For the text-containing cell, return its midpoint in [X, Y] coordinate format. 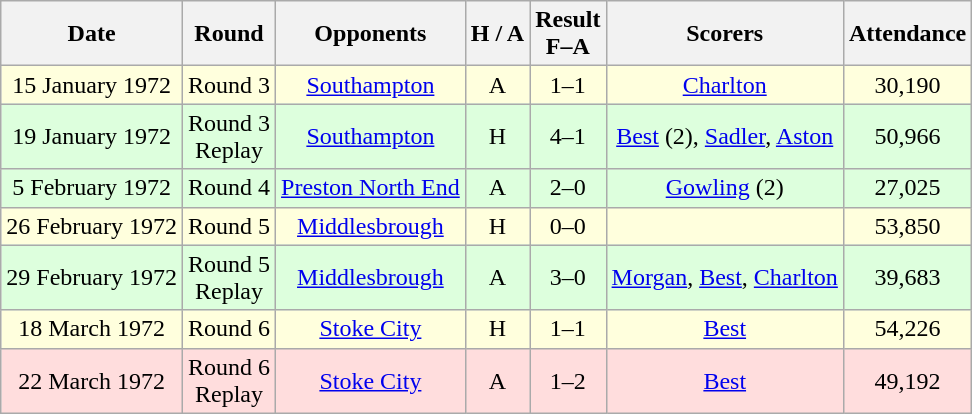
Round 3Replay [228, 136]
0–0 [568, 226]
Preston North End [371, 188]
Round 6 [228, 329]
ResultF–A [568, 34]
Best (2), Sadler, Aston [724, 136]
5 February 1972 [92, 188]
Round 3 [228, 85]
4–1 [568, 136]
18 March 1972 [92, 329]
Attendance [907, 34]
19 January 1972 [92, 136]
Round 5 [228, 226]
Scorers [724, 34]
22 March 1972 [92, 380]
Round 4 [228, 188]
Gowling (2) [724, 188]
Round 5Replay [228, 278]
2–0 [568, 188]
H / A [497, 34]
Opponents [371, 34]
Date [92, 34]
Charlton [724, 85]
39,683 [907, 278]
Morgan, Best, Charlton [724, 278]
Round [228, 34]
54,226 [907, 329]
26 February 1972 [92, 226]
Round 6Replay [228, 380]
27,025 [907, 188]
53,850 [907, 226]
29 February 1972 [92, 278]
15 January 1972 [92, 85]
3–0 [568, 278]
30,190 [907, 85]
50,966 [907, 136]
49,192 [907, 380]
1–2 [568, 380]
